From the cell containing the given text, extract its center point as (X, Y) coordinate. 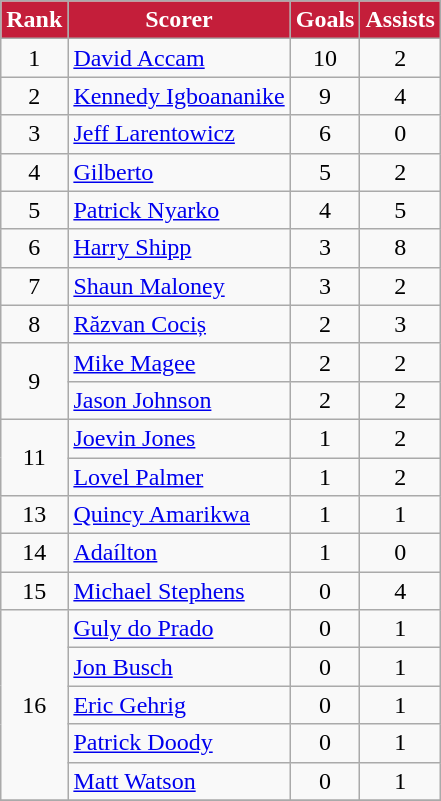
Jon Busch (179, 667)
11 (34, 457)
Guly do Prado (179, 629)
Mike Magee (179, 362)
Rank (34, 20)
7 (34, 286)
Matt Watson (179, 781)
Patrick Nyarko (179, 210)
Harry Shipp (179, 248)
Michael Stephens (179, 591)
Joevin Jones (179, 438)
16 (34, 705)
Scorer (179, 20)
Quincy Amarikwa (179, 515)
Răzvan Cociș (179, 324)
Assists (400, 20)
Gilberto (179, 172)
Kennedy Igboananike (179, 96)
Shaun Maloney (179, 286)
Jeff Larentowicz (179, 134)
13 (34, 515)
Jason Johnson (179, 400)
Lovel Palmer (179, 477)
Eric Gehrig (179, 705)
David Accam (179, 58)
15 (34, 591)
Adaílton (179, 553)
14 (34, 553)
Patrick Doody (179, 743)
10 (325, 58)
Goals (325, 20)
